From the cell containing the given text, extract its center point as (X, Y) coordinate. 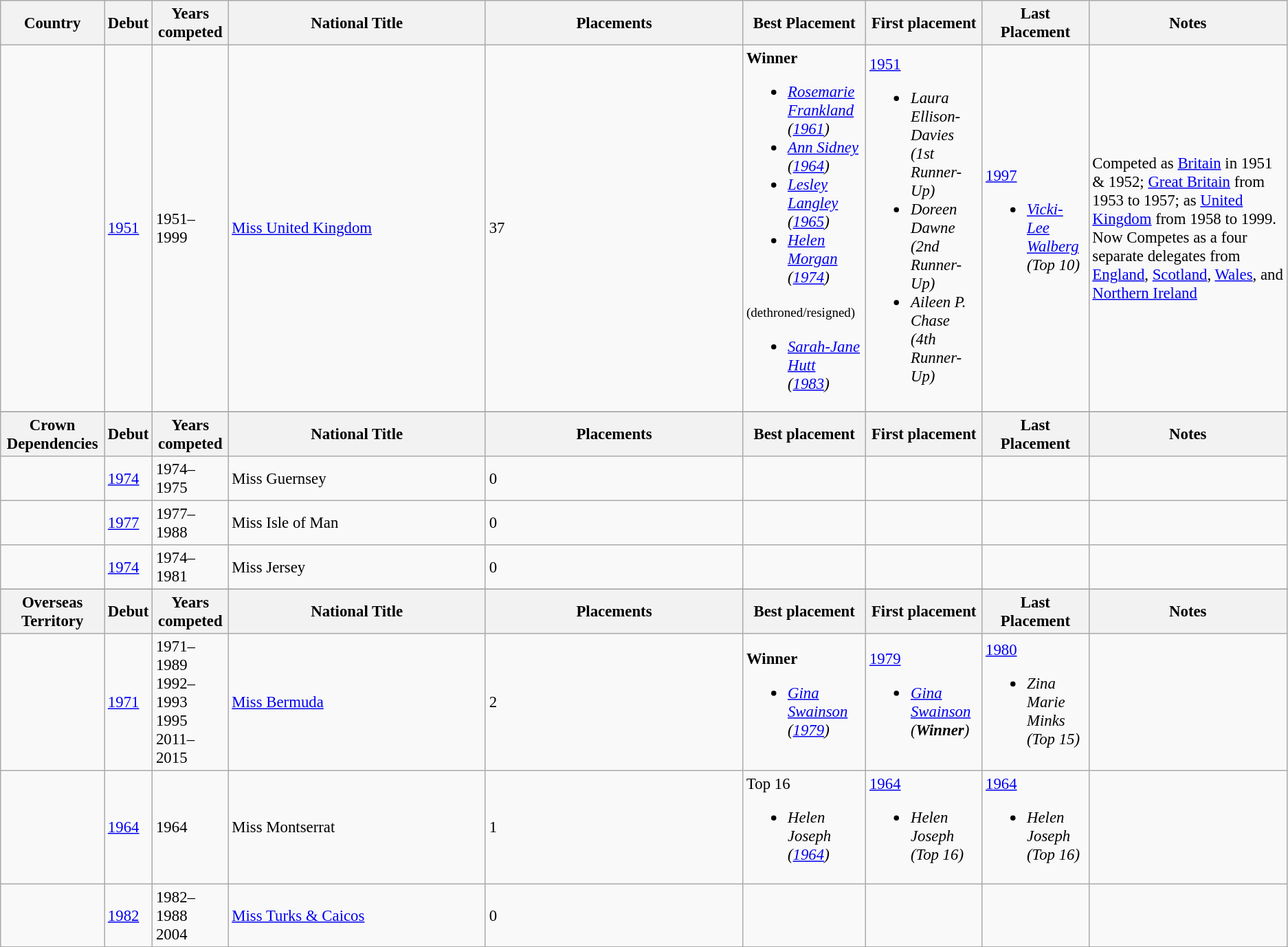
37 (614, 229)
Overseas Territory (52, 612)
1974–1975 (190, 478)
1971–19891992–199319952011–2015 (190, 702)
1 (614, 827)
Miss Montserrat (357, 827)
Country (52, 23)
1980Zina Marie Minks(Top 15) (1035, 702)
Best Placement (804, 23)
Miss United Kingdom (357, 229)
Miss Jersey (357, 568)
Miss Bermuda (357, 702)
1997Vicki-Lee Walberg(Top 10) (1035, 229)
Top 16Helen Joseph(1964) (804, 827)
1977–1988 (190, 522)
Miss Turks & Caicos (357, 915)
1951 (129, 229)
Miss Isle of Man (357, 522)
2 (614, 702)
1977 (129, 522)
1971 (129, 702)
Crown Dependencies (52, 434)
1979Gina Swainson(Winner) (924, 702)
1974–1981 (190, 568)
1982–19882004 (190, 915)
1951Laura Ellison-Davies(1st Runner-Up)Doreen Dawne(2nd Runner-Up)Aileen P. Chase(4th Runner-Up) (924, 229)
Miss Guernsey (357, 478)
WinnerRosemarie Frankland(1961)Ann Sidney(1964)Lesley Langley(1965)Helen Morgan(1974)(dethroned/resigned)Sarah-Jane Hutt(1983) (804, 229)
WinnerGina Swainson(1979) (804, 702)
1982 (129, 915)
1951–1999 (190, 229)
